Identify which cell holds the provided text, then report its [X, Y] central coordinate. 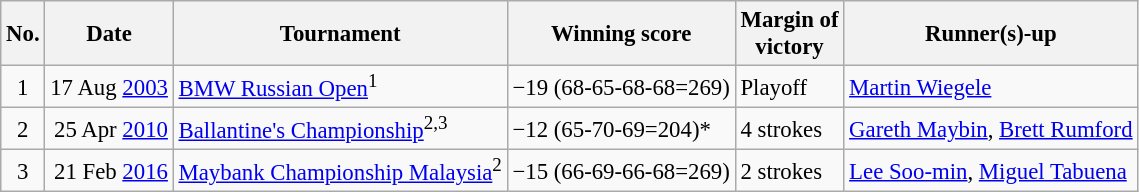
No. [23, 34]
Winning score [621, 34]
21 Feb 2016 [109, 171]
Maybank Championship Malaysia2 [340, 171]
1 [23, 87]
Ballantine's Championship2,3 [340, 129]
Martin Wiegele [991, 87]
Runner(s)-up [991, 34]
2 strokes [790, 171]
Margin ofvictory [790, 34]
−12 (65-70-69=204)* [621, 129]
17 Aug 2003 [109, 87]
−19 (68-65-68-68=269) [621, 87]
−15 (66-69-66-68=269) [621, 171]
Lee Soo-min, Miguel Tabuena [991, 171]
Date [109, 34]
Tournament [340, 34]
Playoff [790, 87]
4 strokes [790, 129]
BMW Russian Open1 [340, 87]
2 [23, 129]
3 [23, 171]
25 Apr 2010 [109, 129]
Gareth Maybin, Brett Rumford [991, 129]
